Output the (x, y) coordinate of the center of the cell containing the given text.  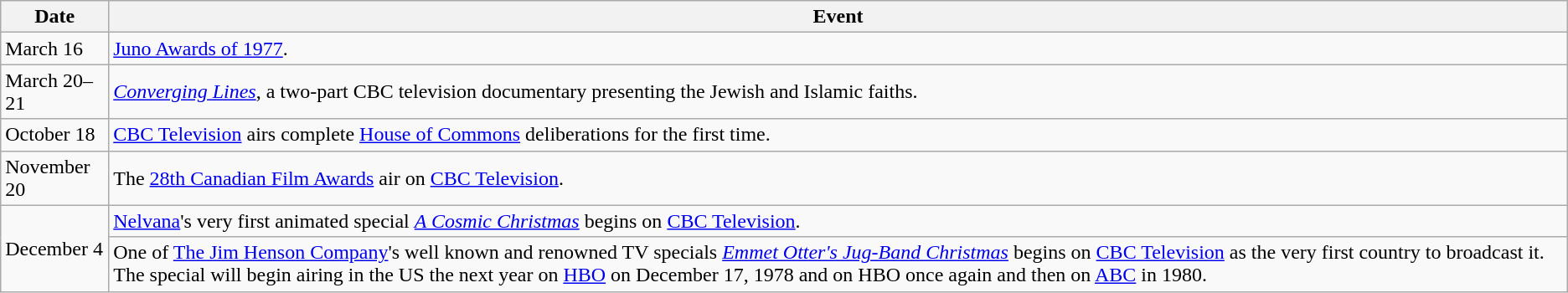
March 16 (55, 49)
CBC Television airs complete House of Commons deliberations for the first time. (838, 135)
Nelvana's very first animated special A Cosmic Christmas begins on CBC Television. (838, 221)
The 28th Canadian Film Awards air on CBC Television. (838, 177)
October 18 (55, 135)
December 4 (55, 248)
March 20–21 (55, 92)
Event (838, 17)
November 20 (55, 177)
Date (55, 17)
Converging Lines, a two-part CBC television documentary presenting the Jewish and Islamic faiths. (838, 92)
Juno Awards of 1977. (838, 49)
